Identify which cell holds the provided text, then report its [X, Y] central coordinate. 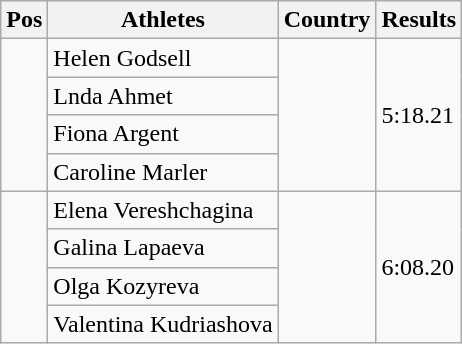
Country [327, 20]
Helen Godsell [163, 58]
Results [419, 20]
Athletes [163, 20]
Caroline Marler [163, 172]
Fiona Argent [163, 134]
Galina Lapaeva [163, 248]
6:08.20 [419, 267]
Lnda Ahmet [163, 96]
Olga Kozyreva [163, 286]
5:18.21 [419, 115]
Pos [24, 20]
Valentina Kudriashova [163, 324]
Elena Vereshchagina [163, 210]
